Extract the (X, Y) coordinate from the center of the cell holding the provided text.  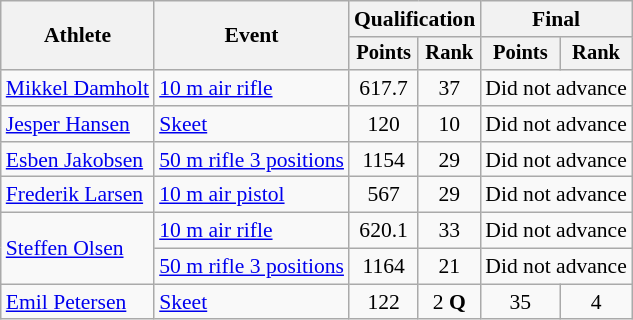
Qualification (414, 19)
Athlete (78, 36)
1164 (384, 267)
35 (520, 302)
1154 (384, 160)
Emil Petersen (78, 302)
21 (449, 267)
Mikkel Damholt (78, 88)
617.7 (384, 88)
Frederik Larsen (78, 195)
10 (449, 124)
33 (449, 231)
620.1 (384, 231)
4 (596, 302)
122 (384, 302)
Steffen Olsen (78, 248)
120 (384, 124)
567 (384, 195)
Final (556, 19)
Esben Jakobsen (78, 160)
2 Q (449, 302)
37 (449, 88)
10 m air pistol (252, 195)
Event (252, 36)
Jesper Hansen (78, 124)
